Extract the (X, Y) coordinate from the center of the cell holding the provided text.  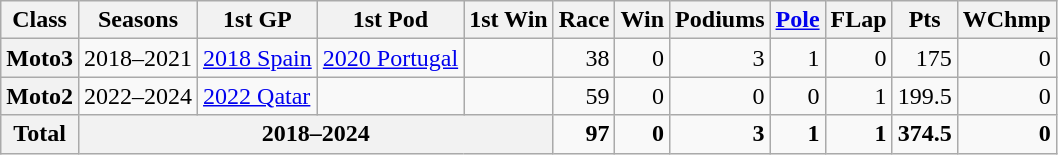
175 (924, 58)
59 (584, 96)
2022 Qatar (258, 96)
2018–2021 (138, 58)
38 (584, 58)
199.5 (924, 96)
WChmp (1006, 20)
Win (642, 20)
374.5 (924, 134)
Seasons (138, 20)
Podiums (720, 20)
1st Pod (390, 20)
Pts (924, 20)
2018–2024 (316, 134)
Race (584, 20)
Moto3 (40, 58)
FLap (858, 20)
1st GP (258, 20)
2022–2024 (138, 96)
1st Win (509, 20)
97 (584, 134)
Total (40, 134)
2020 Portugal (390, 58)
Class (40, 20)
2018 Spain (258, 58)
Moto2 (40, 96)
Pole (798, 20)
